Capture the cell that displays the provided text and extract its (X, Y) central coordinate. 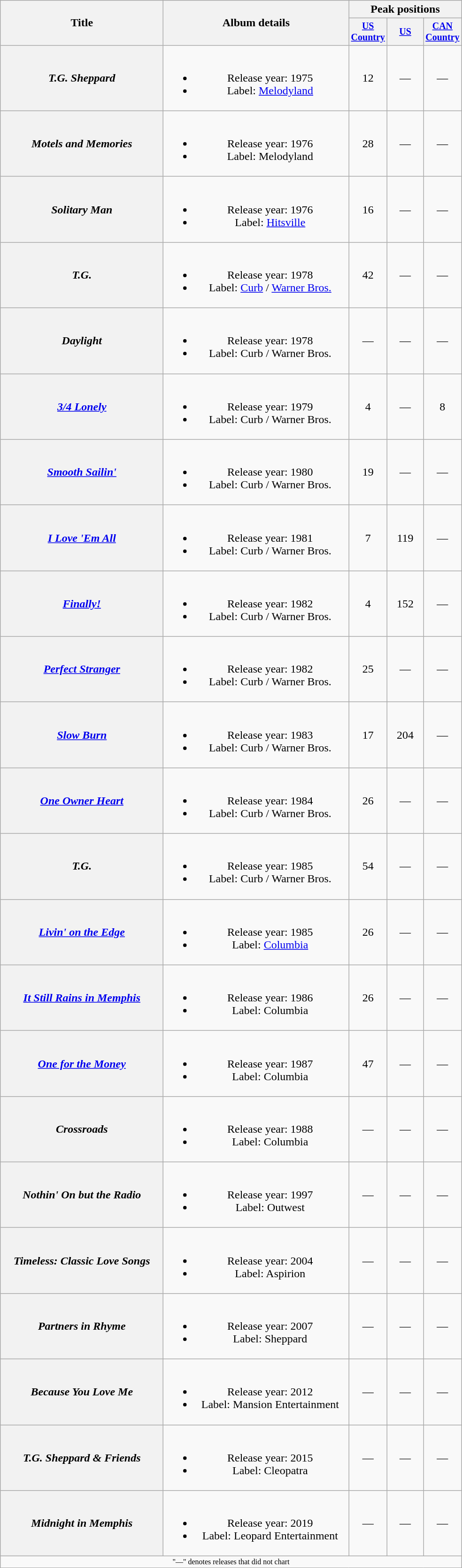
Release year: 1979Label: Curb / Warner Bros. (256, 407)
Finally! (82, 604)
Release year: 1980Label: Curb / Warner Bros. (256, 472)
Release year: 1976Label: Melodyland (256, 144)
Release year: 1983Label: Curb / Warner Bros. (256, 735)
Partners in Rhyme (82, 1326)
Daylight (82, 341)
Release year: 2007Label: Sheppard (256, 1326)
Perfect Stranger (82, 669)
Solitary Man (82, 209)
7 (368, 538)
54 (368, 866)
3/4 Lonely (82, 407)
Release year: 2012Label: Mansion Entertainment (256, 1392)
47 (368, 1063)
Midnight in Memphis (82, 1523)
Release year: 2004Label: Aspirion (256, 1260)
Motels and Memories (82, 144)
Nothin' On but the Radio (82, 1195)
Livin' on the Edge (82, 932)
CAN Country (443, 32)
Album details (256, 23)
One Owner Heart (82, 801)
16 (368, 209)
I Love 'Em All (82, 538)
42 (368, 275)
It Still Rains in Memphis (82, 998)
28 (368, 144)
Release year: 1997Label: Outwest (256, 1195)
Slow Burn (82, 735)
Peak positions (405, 9)
Release year: 1976Label: Hitsville (256, 209)
Timeless: Classic Love Songs (82, 1260)
25 (368, 669)
Release year: 2019Label: Leopard Entertainment (256, 1523)
12 (368, 78)
19 (368, 472)
Title (82, 23)
Release year: 1984Label: Curb / Warner Bros. (256, 801)
T.G. Sheppard & Friends (82, 1458)
Release year: 1985Label: Columbia (256, 932)
US Country (368, 32)
Release year: 2015Label: Cleopatra (256, 1458)
204 (406, 735)
Smooth Sailin' (82, 472)
US (406, 32)
One for the Money (82, 1063)
Because You Love Me (82, 1392)
8 (443, 407)
Release year: 1988Label: Columbia (256, 1129)
"—" denotes releases that did not chart (231, 1562)
Release year: 1985Label: Curb / Warner Bros. (256, 866)
152 (406, 604)
Release year: 1986Label: Columbia (256, 998)
Release year: 1987Label: Columbia (256, 1063)
17 (368, 735)
Release year: 1975Label: Melodyland (256, 78)
T.G. Sheppard (82, 78)
Crossroads (82, 1129)
119 (406, 538)
Release year: 1981Label: Curb / Warner Bros. (256, 538)
